Return (x, y) of the center of cell containing provided text 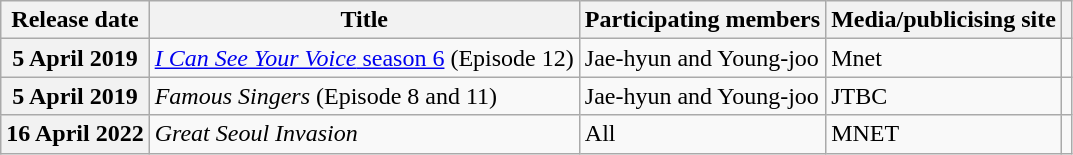
Mnet (944, 58)
MNET (944, 134)
I Can See Your Voice season 6 (Episode 12) (364, 58)
Great Seoul Invasion (364, 134)
16 April 2022 (75, 134)
Media/publicising site (944, 20)
All (702, 134)
Participating members (702, 20)
Release date (75, 20)
Famous Singers (Episode 8 and 11) (364, 96)
JTBC (944, 96)
Title (364, 20)
